Output the [x, y] coordinate of the center of the cell containing the given text.  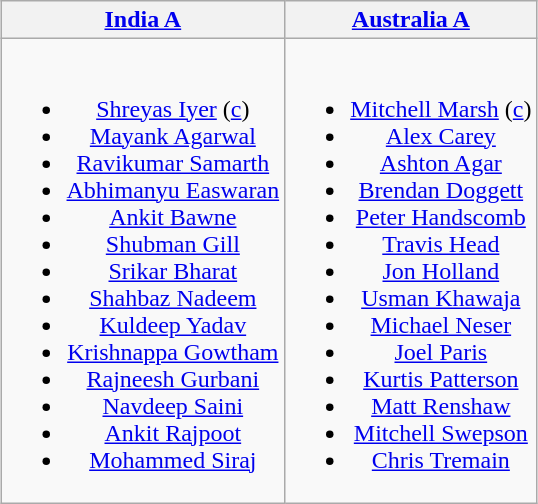
Australia A [411, 20]
India A [143, 20]
